Output the [x, y] coordinate of the center of the cell containing the given text.  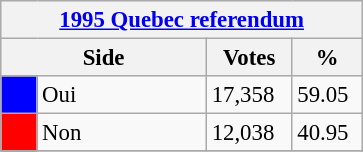
12,038 [249, 133]
Votes [249, 58]
Non [122, 133]
% [328, 58]
59.05 [328, 95]
40.95 [328, 133]
Side [104, 58]
Oui [122, 95]
17,358 [249, 95]
1995 Quebec referendum [182, 20]
